Output the [x, y] coordinate of the center of the cell containing the given text.  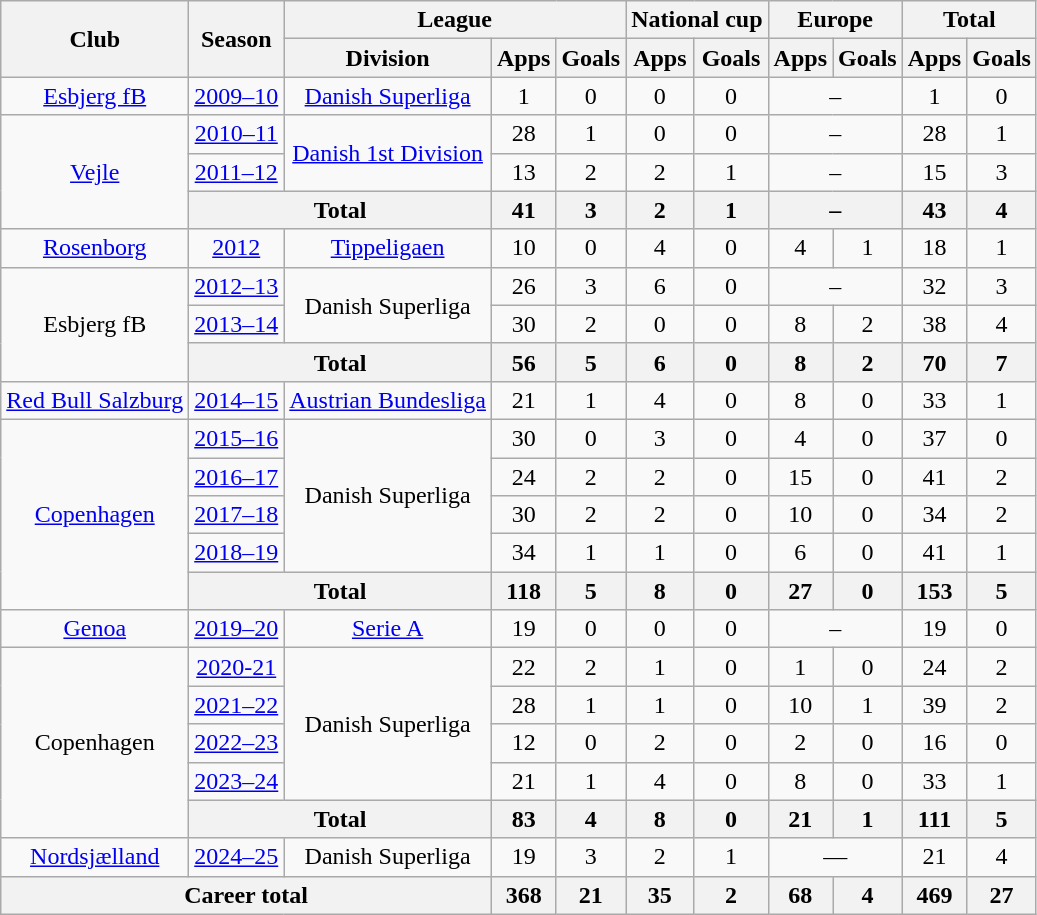
153 [934, 591]
Vejle [95, 172]
2012 [236, 248]
13 [523, 172]
2023–24 [236, 781]
38 [934, 324]
National cup [697, 20]
32 [934, 286]
Red Bull Salzburg [95, 400]
39 [934, 705]
118 [523, 591]
Danish 1st Division [388, 153]
2017–18 [236, 515]
111 [934, 819]
Austrian Bundesliga [388, 400]
2024–25 [236, 857]
2021–22 [236, 705]
2009–10 [236, 96]
2012–13 [236, 286]
2016–17 [236, 477]
2010–11 [236, 134]
56 [523, 362]
35 [660, 895]
Club [95, 39]
2014–15 [236, 400]
26 [523, 286]
Nordsjælland [95, 857]
2015–16 [236, 438]
League [455, 20]
Tippeligaen [388, 248]
Genoa [95, 629]
70 [934, 362]
Division [388, 58]
16 [934, 743]
2011–12 [236, 172]
Serie A [388, 629]
7 [1002, 362]
— [835, 857]
368 [523, 895]
83 [523, 819]
2013–14 [236, 324]
Europe [835, 20]
18 [934, 248]
469 [934, 895]
Rosenborg [95, 248]
Career total [246, 895]
2020-21 [236, 667]
68 [800, 895]
37 [934, 438]
2022–23 [236, 743]
22 [523, 667]
2018–19 [236, 553]
2019–20 [236, 629]
12 [523, 743]
Season [236, 39]
43 [934, 210]
